Provide the (x, y) coordinate of the cell's center where the given text is located.  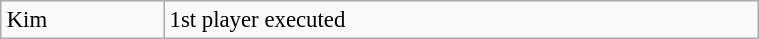
Kim (82, 20)
1st player executed (461, 20)
